Extract the [x, y] coordinate from the center of the cell holding the provided text.  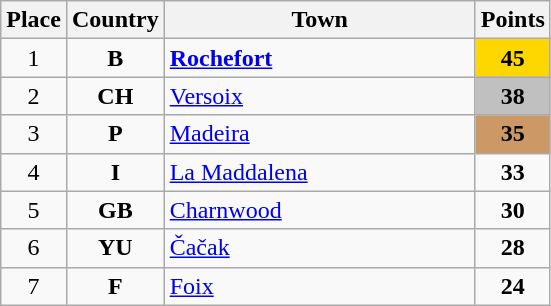
Country [115, 20]
5 [34, 210]
Points [512, 20]
30 [512, 210]
B [115, 58]
Čačak [320, 248]
Rochefort [320, 58]
CH [115, 96]
6 [34, 248]
38 [512, 96]
Madeira [320, 134]
35 [512, 134]
7 [34, 286]
3 [34, 134]
F [115, 286]
YU [115, 248]
GB [115, 210]
I [115, 172]
Place [34, 20]
45 [512, 58]
Versoix [320, 96]
33 [512, 172]
1 [34, 58]
4 [34, 172]
Charnwood [320, 210]
Town [320, 20]
28 [512, 248]
2 [34, 96]
Foix [320, 286]
P [115, 134]
La Maddalena [320, 172]
24 [512, 286]
